Locate the cell with the specified text and output its (x, y) center coordinate. 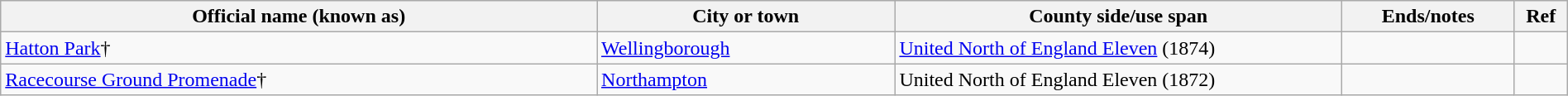
Racecourse Ground Promenade† (299, 79)
Northampton (746, 79)
United North of England Eleven (1872) (1118, 79)
Wellingborough (746, 48)
City or town (746, 17)
Ends/notes (1427, 17)
United North of England Eleven (1874) (1118, 48)
County side/use span (1118, 17)
Official name (known as) (299, 17)
Hatton Park† (299, 48)
Ref (1541, 17)
